Pinpoint the cell where the given text exists, returning its (x, y) midpoint coordinate. 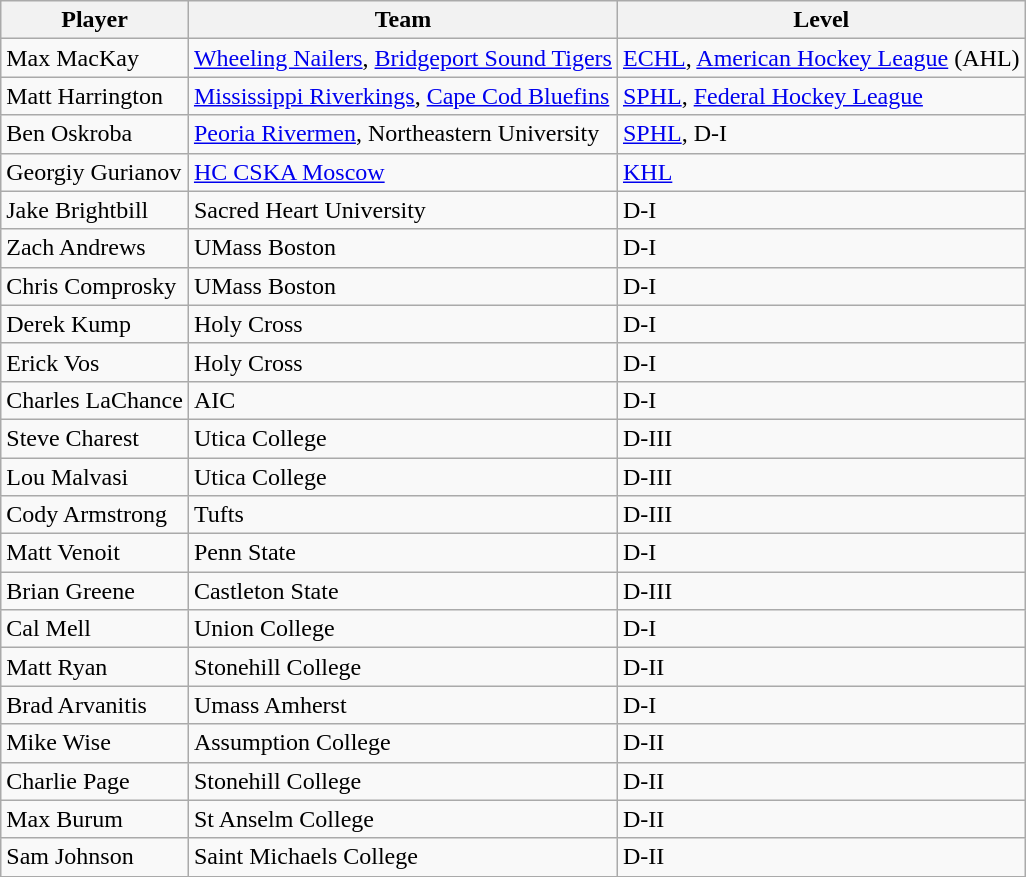
St Anselm College (402, 819)
Zach Andrews (95, 248)
Umass Amherst (402, 705)
Max MacKay (95, 58)
Player (95, 20)
SPHL, Federal Hockey League (821, 96)
Erick Vos (95, 362)
Chris Comprosky (95, 286)
Assumption College (402, 743)
Level (821, 20)
Ben Oskroba (95, 134)
Union College (402, 629)
Penn State (402, 553)
Mike Wise (95, 743)
Charlie Page (95, 781)
Sam Johnson (95, 857)
AIC (402, 400)
Peoria Rivermen, Northeastern University (402, 134)
Matt Ryan (95, 667)
ECHL, American Hockey League (AHL) (821, 58)
Saint Michaels College (402, 857)
Derek Kump (95, 324)
Tufts (402, 515)
Team (402, 20)
Georgiy Gurianov (95, 172)
Castleton State (402, 591)
SPHL, D-I (821, 134)
Brian Greene (95, 591)
Wheeling Nailers, Bridgeport Sound Tigers (402, 58)
Matt Harrington (95, 96)
HC CSKA Moscow (402, 172)
Max Burum (95, 819)
Matt Venoit (95, 553)
Jake Brightbill (95, 210)
Cal Mell (95, 629)
Brad Arvanitis (95, 705)
Lou Malvasi (95, 477)
Charles LaChance (95, 400)
Steve Charest (95, 438)
Mississippi Riverkings, Cape Cod Bluefins (402, 96)
Cody Armstrong (95, 515)
Sacred Heart University (402, 210)
KHL (821, 172)
